Return [x, y] of the center of cell containing provided text 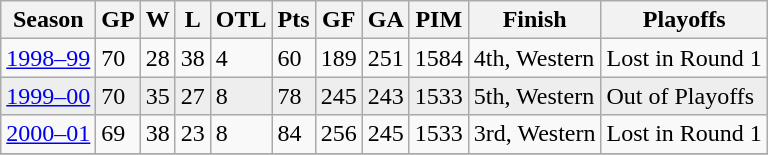
Playoffs [684, 20]
1584 [438, 58]
5th, Western [534, 96]
GF [338, 20]
OTL [241, 20]
W [158, 20]
4 [241, 58]
60 [294, 58]
251 [386, 58]
GA [386, 20]
L [192, 20]
28 [158, 58]
Pts [294, 20]
23 [192, 134]
243 [386, 96]
Season [48, 20]
GP [118, 20]
35 [158, 96]
189 [338, 58]
4th, Western [534, 58]
78 [294, 96]
3rd, Western [534, 134]
PIM [438, 20]
Finish [534, 20]
2000–01 [48, 134]
Out of Playoffs [684, 96]
256 [338, 134]
1998–99 [48, 58]
69 [118, 134]
1999–00 [48, 96]
84 [294, 134]
27 [192, 96]
